Capture the cell that displays the provided text and extract its [X, Y] central coordinate. 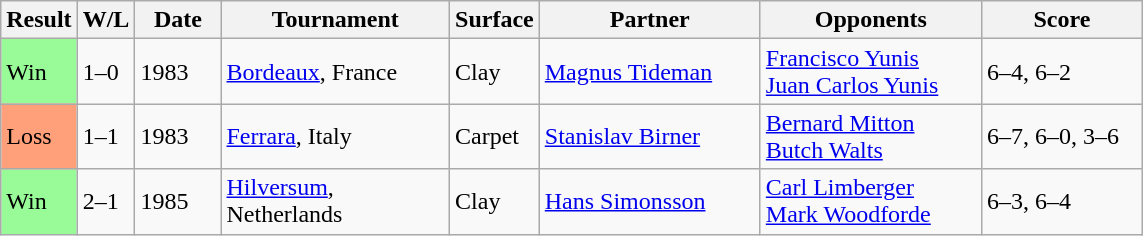
Result [39, 20]
Hans Simonsson [650, 202]
Francisco Yunis Juan Carlos Yunis [870, 72]
Tournament [336, 20]
Magnus Tideman [650, 72]
6–4, 6–2 [1062, 72]
1985 [178, 202]
Opponents [870, 20]
Ferrara, Italy [336, 136]
Partner [650, 20]
Loss [39, 136]
Score [1062, 20]
Stanislav Birner [650, 136]
1–1 [106, 136]
1–0 [106, 72]
Surface [495, 20]
Bernard Mitton Butch Walts [870, 136]
Carl Limberger Mark Woodforde [870, 202]
W/L [106, 20]
2–1 [106, 202]
Date [178, 20]
Bordeaux, France [336, 72]
6–3, 6–4 [1062, 202]
Carpet [495, 136]
6–7, 6–0, 3–6 [1062, 136]
Hilversum, Netherlands [336, 202]
